Return (X, Y) of the center of cell containing provided text 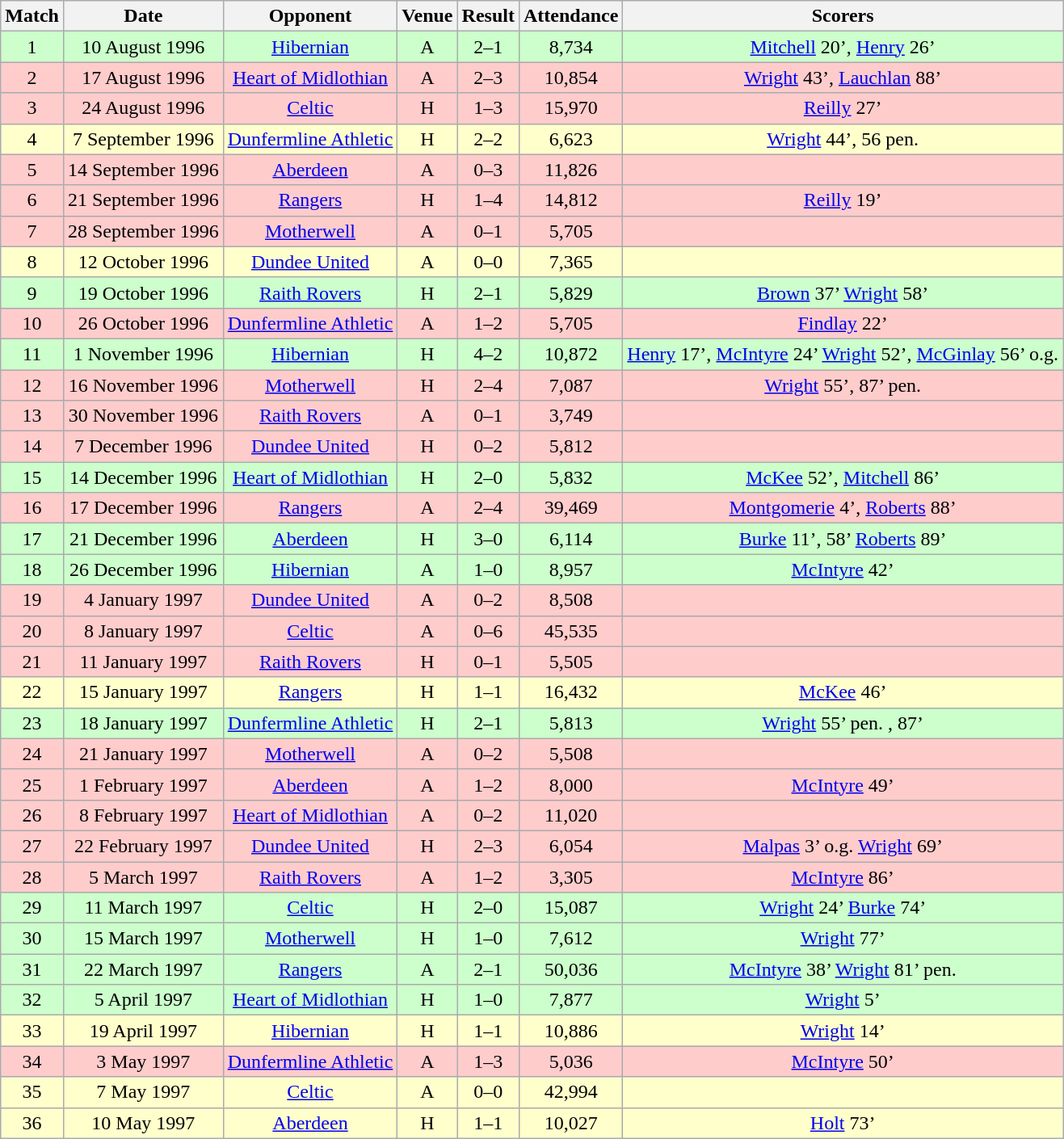
8 (32, 262)
2 (32, 78)
35 (32, 1092)
3 (32, 108)
12 October 1996 (143, 262)
22 February 1997 (143, 846)
Match (32, 16)
21 January 1997 (143, 754)
14 December 1996 (143, 477)
Montgomerie 4’, Roberts 88’ (843, 508)
16 (32, 508)
5,036 (570, 1061)
Malpas 3’ o.g. Wright 69’ (843, 846)
8 February 1997 (143, 815)
0–6 (488, 631)
McKee 52’, Mitchell 86’ (843, 477)
4 (32, 139)
5,813 (570, 723)
5 April 1997 (143, 1000)
8,734 (570, 47)
17 (32, 539)
McIntyre 86’ (843, 876)
8,957 (570, 569)
30 November 1996 (143, 416)
17 December 1996 (143, 508)
11,826 (570, 170)
5 March 1997 (143, 876)
Brown 37’ Wright 58’ (843, 292)
50,036 (570, 969)
Wright 77’ (843, 939)
19 (32, 600)
1–4 (488, 200)
5,812 (570, 447)
3 May 1997 (143, 1061)
6 (32, 200)
18 (32, 569)
14,812 (570, 200)
8,508 (570, 600)
21 September 1996 (143, 200)
McIntyre 42’ (843, 569)
3–0 (488, 539)
16 November 1996 (143, 385)
7 December 1996 (143, 447)
8 January 1997 (143, 631)
21 (32, 662)
6,054 (570, 846)
Reilly 27’ (843, 108)
25 (32, 784)
36 (32, 1123)
3,305 (570, 876)
0–3 (488, 170)
10,854 (570, 78)
26 (32, 815)
10,872 (570, 354)
4–2 (488, 354)
26 December 1996 (143, 569)
3,749 (570, 416)
34 (32, 1061)
19 October 1996 (143, 292)
10,886 (570, 1031)
7,877 (570, 1000)
22 (32, 692)
Scorers (843, 16)
29 (32, 908)
7,365 (570, 262)
24 August 1996 (143, 108)
Mitchell 20’, Henry 26’ (843, 47)
39,469 (570, 508)
15 January 1997 (143, 692)
7 September 1996 (143, 139)
30 (32, 939)
8,000 (570, 784)
Wright 5’ (843, 1000)
10 August 1996 (143, 47)
5 (32, 170)
15 (32, 477)
7 (32, 231)
45,535 (570, 631)
Wright 24’ Burke 74’ (843, 908)
14 (32, 447)
7,087 (570, 385)
10 (32, 323)
32 (32, 1000)
11 January 1997 (143, 662)
22 March 1997 (143, 969)
10,027 (570, 1123)
6,623 (570, 139)
Reilly 19’ (843, 200)
18 January 1997 (143, 723)
1 (32, 47)
17 August 1996 (143, 78)
15 March 1997 (143, 939)
McIntyre 49’ (843, 784)
Holt 73’ (843, 1123)
4 January 1997 (143, 600)
11,020 (570, 815)
33 (32, 1031)
16,432 (570, 692)
Wright 14’ (843, 1031)
McIntyre 50’ (843, 1061)
Wright 43’, Lauchlan 88’ (843, 78)
28 (32, 876)
11 March 1997 (143, 908)
Venue (427, 16)
10 May 1997 (143, 1123)
27 (32, 846)
23 (32, 723)
5,832 (570, 477)
28 September 1996 (143, 231)
15,970 (570, 108)
15,087 (570, 908)
14 September 1996 (143, 170)
24 (32, 754)
McIntyre 38’ Wright 81’ pen. (843, 969)
5,505 (570, 662)
6,114 (570, 539)
Wright 55’, 87’ pen. (843, 385)
31 (32, 969)
Henry 17’, McIntyre 24’ Wright 52’, McGinlay 56’ o.g. (843, 354)
11 (32, 354)
7,612 (570, 939)
21 December 1996 (143, 539)
7 May 1997 (143, 1092)
Wright 55’ pen. , 87’ (843, 723)
1 February 1997 (143, 784)
Attendance (570, 16)
19 April 1997 (143, 1031)
Burke 11’, 58’ Roberts 89’ (843, 539)
1 November 1996 (143, 354)
Wright 44’, 56 pen. (843, 139)
5,829 (570, 292)
Result (488, 16)
12 (32, 385)
Date (143, 16)
9 (32, 292)
26 October 1996 (143, 323)
Findlay 22’ (843, 323)
5,508 (570, 754)
Opponent (310, 16)
13 (32, 416)
20 (32, 631)
42,994 (570, 1092)
2–2 (488, 139)
McKee 46’ (843, 692)
